Determine the (x, y) coordinate at the center of the cell enclosing the given text.  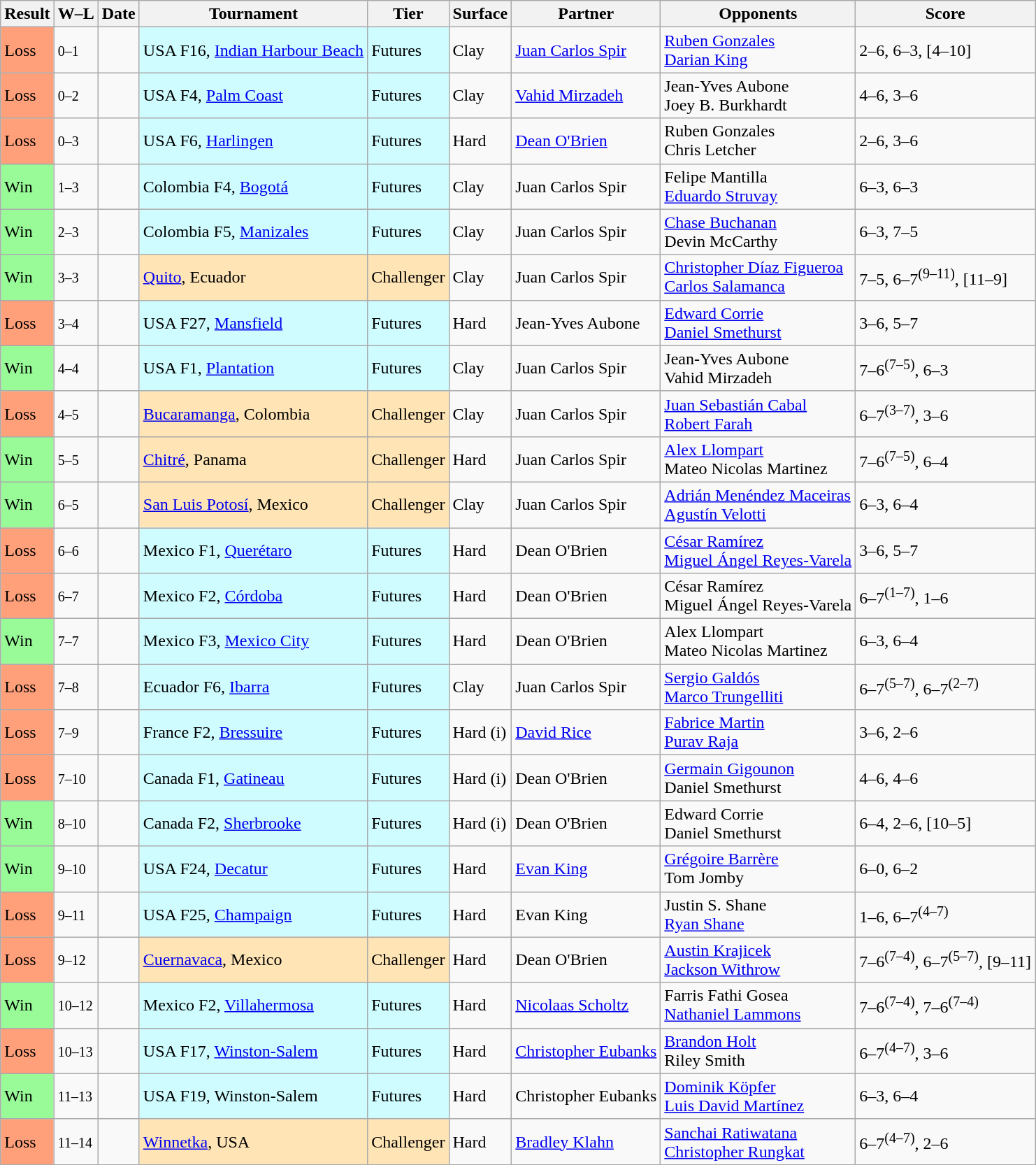
Christopher Díaz Figueroa Carlos Salamanca (758, 277)
2–3 (75, 232)
USA F1, Plantation (253, 368)
Mexico F3, Mexico City (253, 642)
Winnetka, USA (253, 1141)
11–14 (75, 1141)
6–3, 7–5 (945, 232)
3–3 (75, 277)
Opponents (758, 14)
2–6, 6–3, [4–10] (945, 50)
6–0, 6–2 (945, 869)
4–6, 4–6 (945, 778)
Ecuador F6, Ibarra (253, 687)
6–6 (75, 550)
Jean-Yves Aubone Joey B. Burkhardt (758, 95)
6–7(3–7), 3–6 (945, 414)
Chase Buchanan Devin McCarthy (758, 232)
Tier (408, 14)
USA F27, Mansfield (253, 323)
Chitré, Panama (253, 459)
1–3 (75, 186)
Adrián Menéndez Maceiras Agustín Velotti (758, 505)
10–12 (75, 1006)
7–10 (75, 778)
Grégoire Barrère Tom Jomby (758, 869)
W–L (75, 14)
7–6(7–5), 6–4 (945, 459)
7–6(7–5), 6–3 (945, 368)
5–5 (75, 459)
Canada F1, Gatineau (253, 778)
Bucaramanga, Colombia (253, 414)
2–6, 3–6 (945, 141)
Nicolaas Scholtz (586, 1006)
Result (27, 14)
Sergio Galdós Marco Trungelliti (758, 687)
7–9 (75, 733)
Germain Gigounon Daniel Smethurst (758, 778)
7–5, 6–7(9–11), [11–9] (945, 277)
4–5 (75, 414)
0–3 (75, 141)
USA F17, Winston-Salem (253, 1050)
9–11 (75, 915)
6–3, 6–3 (945, 186)
Justin S. Shane Ryan Shane (758, 915)
Mexico F1, Querétaro (253, 550)
1–6, 6–7(4–7) (945, 915)
0–2 (75, 95)
Juan Sebastián Cabal Robert Farah (758, 414)
Dominik Köpfer Luis David Martínez (758, 1096)
6–4, 2–6, [10–5] (945, 824)
USA F4, Palm Coast (253, 95)
6–7 (75, 596)
3–4 (75, 323)
6–7(4–7), 2–6 (945, 1141)
USA F24, Decatur (253, 869)
Brandon Holt Riley Smith (758, 1050)
Date (119, 14)
6–7(4–7), 3–6 (945, 1050)
Austin Krajicek Jackson Withrow (758, 959)
Canada F2, Sherbrooke (253, 824)
David Rice (586, 733)
France F2, Bressuire (253, 733)
Colombia F4, Bogotá (253, 186)
Quito, Ecuador (253, 277)
USA F6, Harlingen (253, 141)
Sanchai Ratiwatana Christopher Rungkat (758, 1141)
Jean-Yves Aubone (586, 323)
0–1 (75, 50)
Score (945, 14)
USA F16, Indian Harbour Beach (253, 50)
11–13 (75, 1096)
Cuernavaca, Mexico (253, 959)
Mexico F2, Córdoba (253, 596)
Ruben Gonzales Chris Letcher (758, 141)
3–6, 2–6 (945, 733)
6–7(1–7), 1–6 (945, 596)
7–6(7–4), 7–6(7–4) (945, 1006)
9–10 (75, 869)
7–7 (75, 642)
Jean-Yves Aubone Vahid Mirzadeh (758, 368)
USA F19, Winston-Salem (253, 1096)
6–5 (75, 505)
4–4 (75, 368)
Partner (586, 14)
San Luis Potosí, Mexico (253, 505)
7–8 (75, 687)
Ruben Gonzales Darian King (758, 50)
Felipe Mantilla Eduardo Struvay (758, 186)
Surface (480, 14)
Fabrice Martin Purav Raja (758, 733)
Vahid Mirzadeh (586, 95)
Bradley Klahn (586, 1141)
Farris Fathi Gosea Nathaniel Lammons (758, 1006)
9–12 (75, 959)
7–6(7–4), 6–7(5–7), [9–11] (945, 959)
10–13 (75, 1050)
8–10 (75, 824)
Tournament (253, 14)
Mexico F2, Villahermosa (253, 1006)
6–7(5–7), 6–7(2–7) (945, 687)
Colombia F5, Manizales (253, 232)
USA F25, Champaign (253, 915)
4–6, 3–6 (945, 95)
